Return (x, y) of the center of cell containing provided text 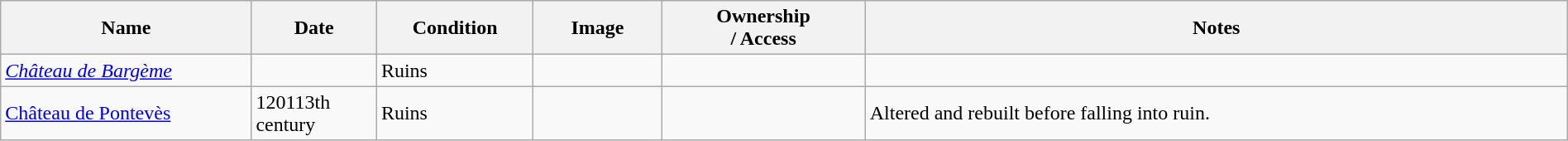
Date (314, 28)
Name (126, 28)
Château de Pontevès (126, 113)
Image (597, 28)
Condition (455, 28)
Notes (1216, 28)
Ownership/ Access (763, 28)
Château de Bargème (126, 70)
120113th century (314, 113)
Altered and rebuilt before falling into ruin. (1216, 113)
